Find where the given text appears and provide that cell's center as [x, y] coordinate. 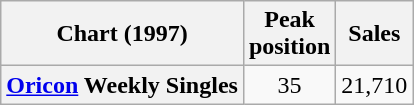
35 [289, 85]
Chart (1997) [122, 34]
Sales [374, 34]
Oricon Weekly Singles [122, 85]
21,710 [374, 85]
Peakposition [289, 34]
